Provide the (x, y) coordinate of the cell's center where the given text is located.  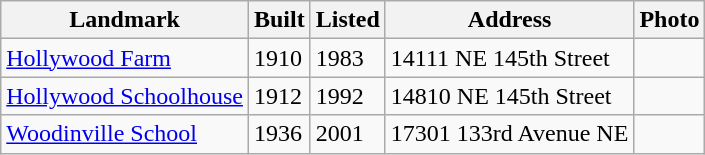
Photo (670, 20)
1936 (279, 134)
Hollywood Schoolhouse (125, 96)
Landmark (125, 20)
Address (510, 20)
14810 NE 145th Street (510, 96)
Hollywood Farm (125, 58)
1910 (279, 58)
Listed (348, 20)
1983 (348, 58)
17301 133rd Avenue NE (510, 134)
14111 NE 145th Street (510, 58)
Built (279, 20)
1992 (348, 96)
Woodinville School (125, 134)
2001 (348, 134)
1912 (279, 96)
